Pinpoint the cell where the given text exists, returning its [x, y] midpoint coordinate. 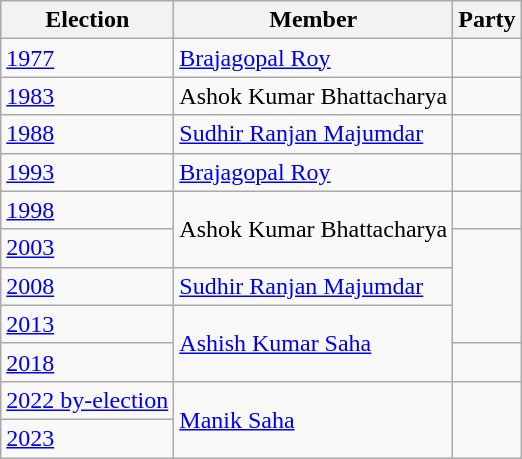
1993 [88, 172]
2013 [88, 324]
Party [487, 20]
Ashish Kumar Saha [314, 343]
1988 [88, 134]
1983 [88, 96]
2018 [88, 362]
Manik Saha [314, 419]
2022 by-election [88, 400]
2023 [88, 438]
1998 [88, 210]
1977 [88, 58]
Election [88, 20]
2008 [88, 286]
2003 [88, 248]
Member [314, 20]
